Pinpoint the cell where the given text exists, returning its [X, Y] midpoint coordinate. 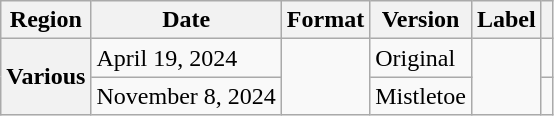
Format [325, 20]
November 8, 2024 [186, 96]
Version [421, 20]
Region [46, 20]
Original [421, 58]
Various [46, 77]
Date [186, 20]
Label [506, 20]
April 19, 2024 [186, 58]
Mistletoe [421, 96]
